Scan for the cell matching the given text and deliver its [X, Y] coordinate at center. 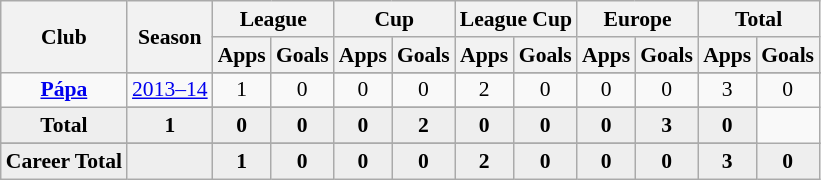
Season [170, 36]
2013–14 [170, 90]
Europe [638, 19]
Cup [394, 19]
Club [64, 36]
League [274, 19]
Career Total [64, 162]
Pápa [64, 90]
League Cup [516, 19]
